Find where the given text appears and provide that cell's center as [x, y] coordinate. 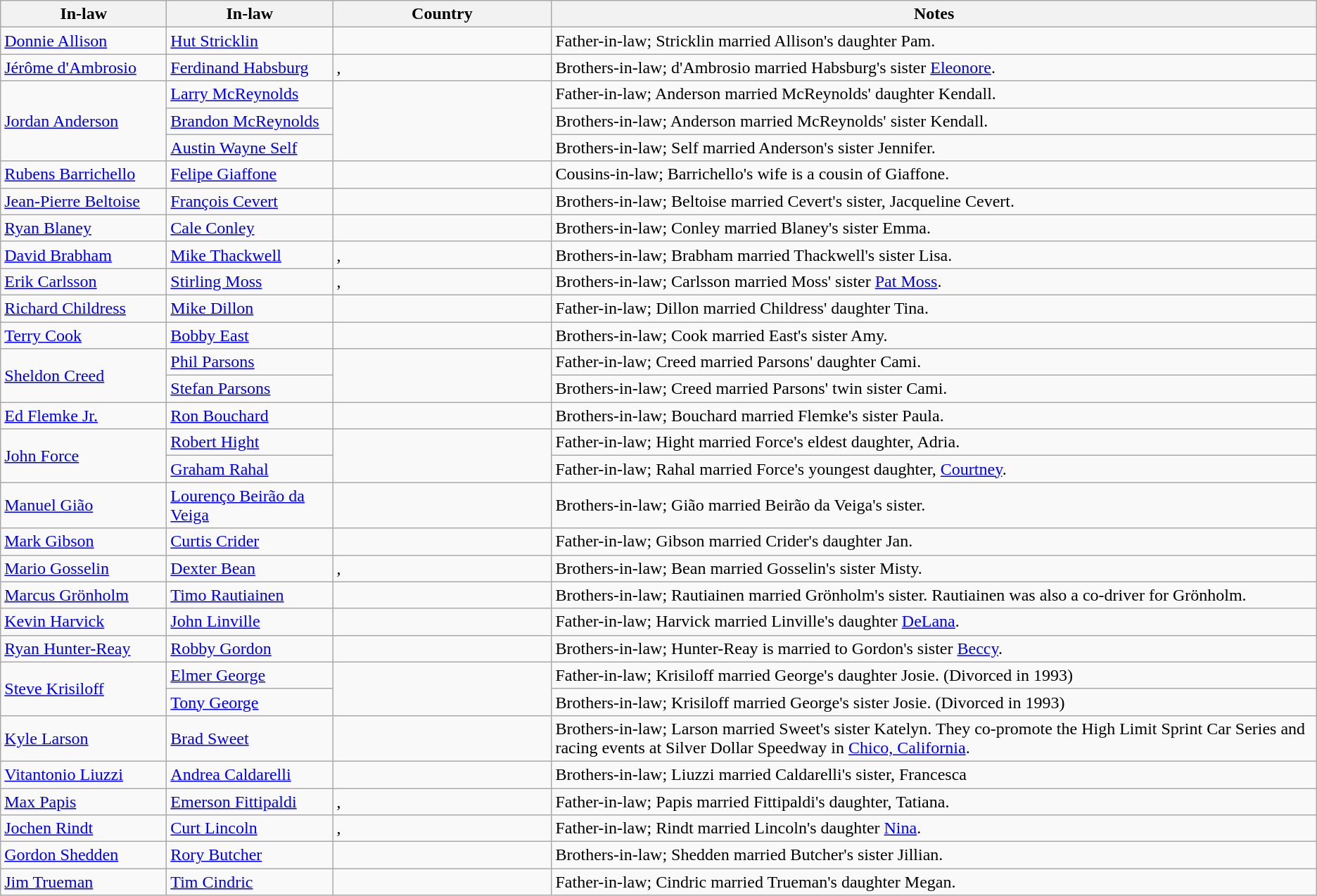
Phil Parsons [250, 362]
Father-in-law; Rahal married Force's youngest daughter, Courtney. [934, 469]
Brothers-in-law; Cook married East's sister Amy. [934, 335]
François Cevert [250, 201]
Cousins-in-law; Barrichello's wife is a cousin of Giaffone. [934, 174]
Brothers-in-law; Anderson married McReynolds' sister Kendall. [934, 121]
John Force [84, 456]
Father-in-law; Gibson married Crider's daughter Jan. [934, 542]
Father-in-law; Papis married Fittipaldi's daughter, Tatiana. [934, 801]
Steve Krisiloff [84, 689]
Donnie Allison [84, 41]
Bobby East [250, 335]
Brothers-in-law; Self married Anderson's sister Jennifer. [934, 148]
Father-in-law; Anderson married McReynolds' daughter Kendall. [934, 94]
Father-in-law; Creed married Parsons' daughter Cami. [934, 362]
Brothers-in-law; Shedden married Butcher's sister Jillian. [934, 855]
Andrea Caldarelli [250, 774]
Tim Cindric [250, 882]
Curtis Crider [250, 542]
Stefan Parsons [250, 389]
Sheldon Creed [84, 376]
Brothers-in-law; Krisiloff married George's sister Josie. (Divorced in 1993) [934, 702]
Jochen Rindt [84, 828]
Curt Lincoln [250, 828]
Cale Conley [250, 228]
Brothers-in-law; Creed married Parsons' twin sister Cami. [934, 389]
Ryan Hunter-Reay [84, 648]
Ron Bouchard [250, 416]
Brothers-in-law; Carlsson married Moss' sister Pat Moss. [934, 281]
Hut Stricklin [250, 41]
Terry Cook [84, 335]
Manuel Gião [84, 505]
Brothers-in-law; Rautiainen married Grönholm's sister. Rautiainen was also a co-driver for Grönholm. [934, 595]
Felipe Giaffone [250, 174]
Elmer George [250, 675]
Max Papis [84, 801]
Brandon McReynolds [250, 121]
Father-in-law; Harvick married Linville's daughter DeLana. [934, 622]
Marcus Grönholm [84, 595]
Brothers-in-law; Gião married Beirão da Veiga's sister. [934, 505]
Larry McReynolds [250, 94]
Brad Sweet [250, 738]
Richard Childress [84, 308]
Lourenço Beirão da Veiga [250, 505]
Notes [934, 14]
Rubens Barrichello [84, 174]
Tony George [250, 702]
Ryan Blaney [84, 228]
Robert Hight [250, 442]
Mario Gosselin [84, 568]
Brothers-in-law; Beltoise married Cevert's sister, Jacqueline Cevert. [934, 201]
Ferdinand Habsburg [250, 68]
Father-in-law; Krisiloff married George's daughter Josie. (Divorced in 1993) [934, 675]
Country [442, 14]
Mark Gibson [84, 542]
John Linville [250, 622]
Brothers-in-law; Hunter-Reay is married to Gordon's sister Beccy. [934, 648]
Kyle Larson [84, 738]
Graham Rahal [250, 469]
Austin Wayne Self [250, 148]
Father-in-law; Stricklin married Allison's daughter Pam. [934, 41]
Brothers-in-law; Brabham married Thackwell's sister Lisa. [934, 255]
Rory Butcher [250, 855]
Father-in-law; Rindt married Lincoln's daughter Nina. [934, 828]
Ed Flemke Jr. [84, 416]
Brothers-in-law; Bouchard married Flemke's sister Paula. [934, 416]
Robby Gordon [250, 648]
Jim Trueman [84, 882]
Jérôme d'Ambrosio [84, 68]
Father-in-law; Dillon married Childress' daughter Tina. [934, 308]
Father-in-law; Cindric married Trueman's daughter Megan. [934, 882]
Stirling Moss [250, 281]
Brothers-in-law; Bean married Gosselin's sister Misty. [934, 568]
Jean-Pierre Beltoise [84, 201]
Vitantonio Liuzzi [84, 774]
Emerson Fittipaldi [250, 801]
Dexter Bean [250, 568]
Gordon Shedden [84, 855]
Father-in-law; Hight married Force's eldest daughter, Adria. [934, 442]
Timo Rautiainen [250, 595]
Brothers-in-law; Conley married Blaney's sister Emma. [934, 228]
Brothers-in-law; d'Ambrosio married Habsburg's sister Eleonore. [934, 68]
Kevin Harvick [84, 622]
Mike Dillon [250, 308]
Jordan Anderson [84, 121]
David Brabham [84, 255]
Brothers-in-law; Liuzzi married Caldarelli's sister, Francesca [934, 774]
Erik Carlsson [84, 281]
Mike Thackwell [250, 255]
